Scan for the cell matching the given text and deliver its (x, y) coordinate at center. 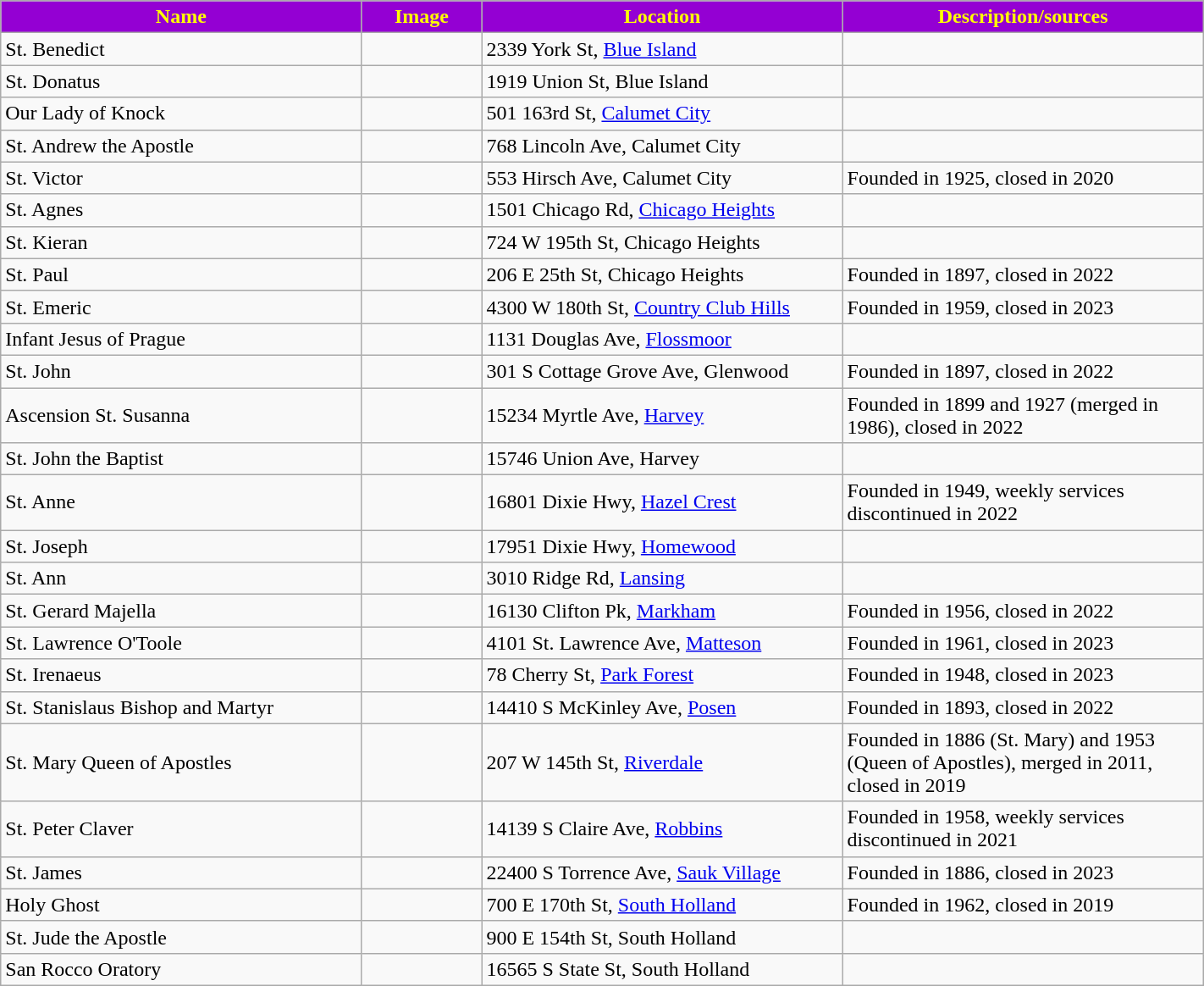
3010 Ridge Rd, Lansing (662, 579)
Founded in 1925, closed in 2020 (1023, 178)
553 Hirsch Ave, Calumet City (662, 178)
Location (662, 17)
Founded in 1958, weekly services discontinued in 2021 (1023, 828)
St. Peter Claver (181, 828)
1501 Chicago Rd, Chicago Heights (662, 210)
San Rocco Oratory (181, 969)
St. Victor (181, 178)
1131 Douglas Ave, Flossmoor (662, 339)
Holy Ghost (181, 905)
301 S Cottage Grove Ave, Glenwood (662, 371)
14410 S McKinley Ave, Posen (662, 707)
St. Ann (181, 579)
Founded in 1949, weekly services discontinued in 2022 (1023, 503)
15234 Myrtle Ave, Harvey (662, 415)
Our Lady of Knock (181, 114)
St. Gerard Majella (181, 611)
St. James (181, 872)
14139 S Claire Ave, Robbins (662, 828)
St. Mary Queen of Apostles (181, 762)
St. Benedict (181, 49)
St. Kieran (181, 242)
2339 York St, Blue Island (662, 49)
St. Stanislaus Bishop and Martyr (181, 707)
St. Anne (181, 503)
St. Andrew the Apostle (181, 146)
4101 St. Lawrence Ave, Matteson (662, 643)
St. Jude the Apostle (181, 937)
Founded in 1962, closed in 2019 (1023, 905)
16565 S State St, South Holland (662, 969)
4300 W 180th St, Country Club Hills (662, 307)
Founded in 1886 (St. Mary) and 1953 (Queen of Apostles), merged in 2011, closed in 2019 (1023, 762)
Founded in 1956, closed in 2022 (1023, 611)
St. John the Baptist (181, 459)
Founded in 1893, closed in 2022 (1023, 707)
Founded in 1961, closed in 2023 (1023, 643)
St. Agnes (181, 210)
724 W 195th St, Chicago Heights (662, 242)
St. Joseph (181, 546)
Ascension St. Susanna (181, 415)
206 E 25th St, Chicago Heights (662, 274)
501 163rd St, Calumet City (662, 114)
700 E 170th St, South Holland (662, 905)
16130 Clifton Pk, Markham (662, 611)
St. Paul (181, 274)
Founded in 1899 and 1927 (merged in 1986), closed in 2022 (1023, 415)
207 W 145th St, Riverdale (662, 762)
Name (181, 17)
Founded in 1886, closed in 2023 (1023, 872)
St. Donatus (181, 81)
768 Lincoln Ave, Calumet City (662, 146)
Founded in 1948, closed in 2023 (1023, 675)
Image (422, 17)
17951 Dixie Hwy, Homewood (662, 546)
St. Lawrence O'Toole (181, 643)
St. Emeric (181, 307)
St. Irenaeus (181, 675)
15746 Union Ave, Harvey (662, 459)
Infant Jesus of Prague (181, 339)
22400 S Torrence Ave, Sauk Village (662, 872)
Description/sources (1023, 17)
78 Cherry St, Park Forest (662, 675)
1919 Union St, Blue Island (662, 81)
16801 Dixie Hwy, Hazel Crest (662, 503)
St. John (181, 371)
Founded in 1959, closed in 2023 (1023, 307)
900 E 154th St, South Holland (662, 937)
